Determine the (x, y) coordinate at the center of the cell enclosing the given text.  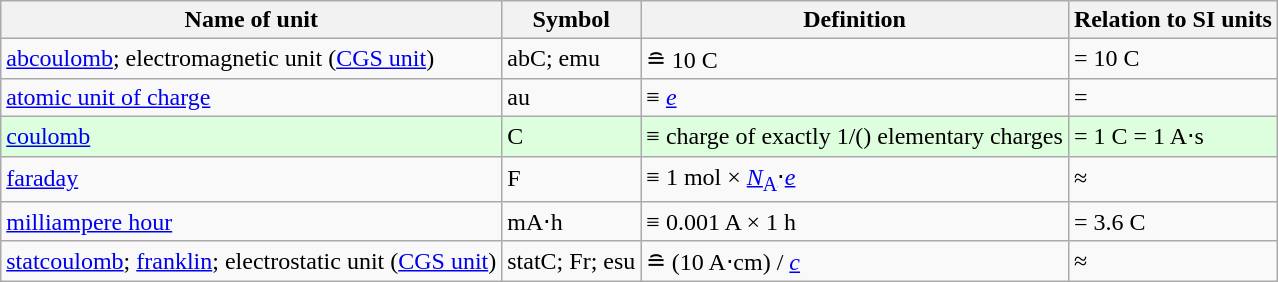
≡ charge of exactly 1/() elementary charges (855, 136)
milliampere hour (252, 222)
statcoulomb; franklin; electrostatic unit (CGS unit) (252, 261)
= 10 C (1172, 59)
C (572, 136)
faraday (252, 179)
mA⋅h (572, 222)
≡ e (855, 97)
coulomb (252, 136)
Definition (855, 20)
≡ 1 mol × NA⋅e (855, 179)
Relation to SI units (1172, 20)
F (572, 179)
≘ (10 A⋅cm) / c (855, 261)
atomic unit of charge (252, 97)
= 1 C = 1 A⋅s (1172, 136)
≘ 10 C (855, 59)
Symbol (572, 20)
abcoulomb; electromagnetic unit (CGS unit) (252, 59)
≡ 0.001 A × 1 h (855, 222)
= (1172, 97)
= 3.6 C (1172, 222)
au (572, 97)
Name of unit (252, 20)
statC; Fr; esu (572, 261)
abC; emu (572, 59)
